Extract the (X, Y) coordinate from the center of the cell holding the provided text.  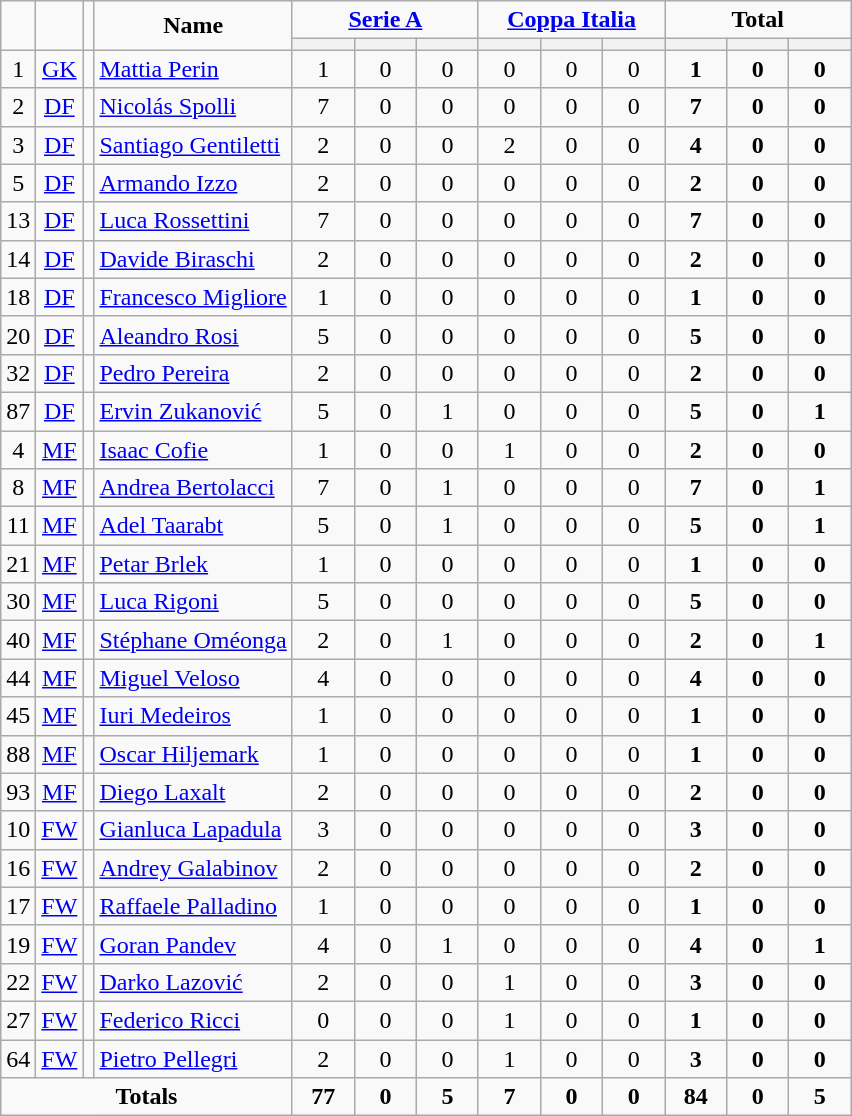
Santiago Gentiletti (193, 145)
Miguel Veloso (193, 678)
64 (18, 1059)
18 (18, 297)
Petar Brlek (193, 564)
Davide Biraschi (193, 259)
Aleandro Rosi (193, 335)
Serie A (385, 20)
19 (18, 944)
Coppa Italia (571, 20)
22 (18, 982)
Stéphane Oméonga (193, 640)
40 (18, 640)
84 (696, 1097)
Oscar Hiljemark (193, 754)
Nicolás Spolli (193, 107)
77 (323, 1097)
93 (18, 792)
17 (18, 906)
44 (18, 678)
20 (18, 335)
Diego Laxalt (193, 792)
30 (18, 602)
32 (18, 373)
Total (758, 20)
Name (193, 26)
16 (18, 868)
Francesco Migliore (193, 297)
11 (18, 526)
Andrea Bertolacci (193, 488)
14 (18, 259)
21 (18, 564)
Luca Rigoni (193, 602)
Ervin Zukanović (193, 411)
Pietro Pellegri (193, 1059)
Pedro Pereira (193, 373)
Adel Taarabt (193, 526)
Darko Lazović (193, 982)
87 (18, 411)
Goran Pandev (193, 944)
45 (18, 716)
Totals (147, 1097)
88 (18, 754)
Gianluca Lapadula (193, 830)
Armando Izzo (193, 183)
Isaac Cofie (193, 449)
Iuri Medeiros (193, 716)
Federico Ricci (193, 1020)
27 (18, 1020)
8 (18, 488)
Andrey Galabinov (193, 868)
GK (60, 69)
13 (18, 221)
Luca Rossettini (193, 221)
10 (18, 830)
Mattia Perin (193, 69)
Raffaele Palladino (193, 906)
